For the text-containing cell, return its midpoint in [x, y] coordinate format. 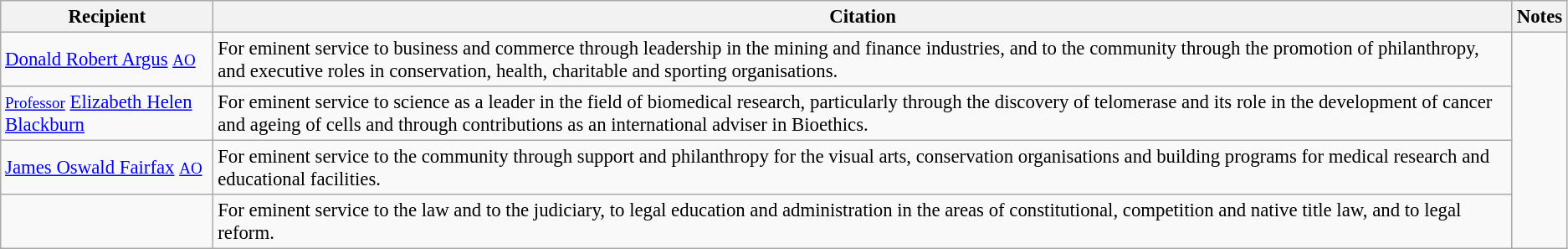
Donald Robert Argus AO [107, 60]
Recipient [107, 17]
Citation [863, 17]
Notes [1540, 17]
James Oswald Fairfax AO [107, 168]
Professor Elizabeth Helen Blackburn [107, 114]
